Return (X, Y) of the center of cell containing provided text 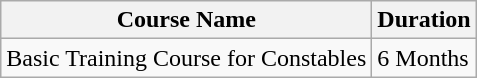
Duration (424, 20)
Basic Training Course for Constables (186, 58)
6 Months (424, 58)
Course Name (186, 20)
